Return the (X, Y) coordinate for the center point of the cell that contains the specified text.  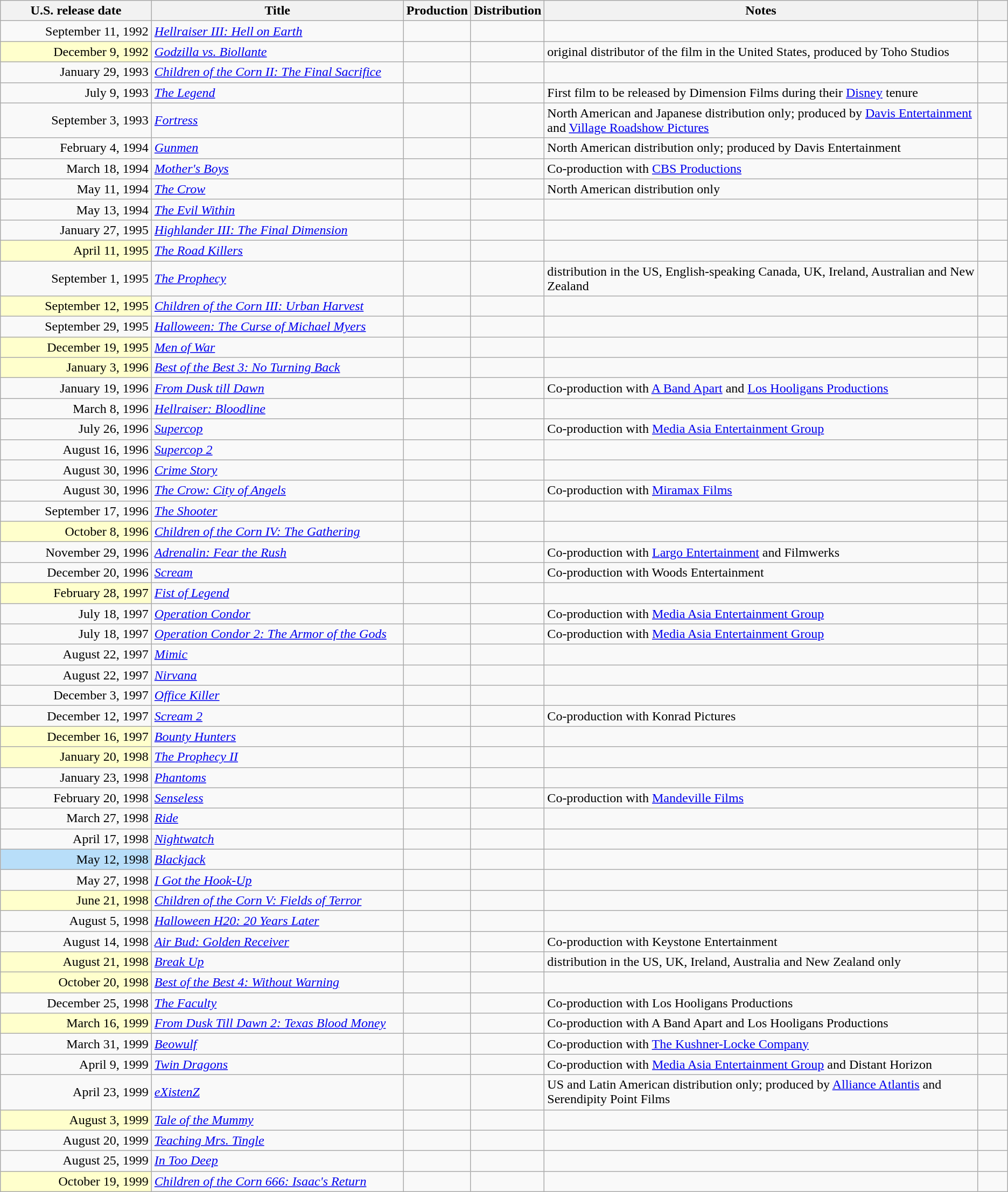
September 3, 1993 (76, 121)
August 21, 1998 (76, 962)
Children of the Corn IV: The Gathering (277, 531)
From Dusk till Dawn (277, 388)
Highlander III: The Final Dimension (277, 230)
October 8, 1996 (76, 531)
March 27, 1998 (76, 818)
Title (277, 11)
August 5, 1998 (76, 921)
August 25, 1999 (76, 1161)
Nightwatch (277, 839)
Twin Dragons (277, 1064)
Nirvana (277, 675)
Co-production with Miramax Films (761, 490)
February 20, 1998 (76, 798)
Teaching Mrs. Tingle (277, 1140)
Supercop 2 (277, 450)
January 27, 1995 (76, 230)
Co-production with The Kushner-Locke Company (761, 1044)
May 12, 1998 (76, 859)
Mother's Boys (277, 169)
January 20, 1998 (76, 757)
The Crow (277, 189)
Fortress (277, 121)
February 4, 1994 (76, 148)
December 20, 1996 (76, 572)
North American and Japanese distribution only; produced by Davis Entertainment and Village Roadshow Pictures (761, 121)
Co-production with Mandeville Films (761, 798)
Break Up (277, 962)
North American distribution only (761, 189)
Best of the Best 3: No Turning Back (277, 368)
Blackjack (277, 859)
March 31, 1999 (76, 1044)
March 8, 1996 (76, 409)
Operation Condor 2: The Armor of the Gods (277, 634)
From Dusk Till Dawn 2: Texas Blood Money (277, 1023)
April 23, 1999 (76, 1092)
Senseless (277, 798)
Co-production with Keystone Entertainment (761, 942)
Bounty Hunters (277, 737)
US and Latin American distribution only; produced by Alliance Atlantis and Serendipity Point Films (761, 1092)
The Prophecy (277, 278)
December 3, 1997 (76, 696)
January 23, 1998 (76, 777)
Crime Story (277, 470)
Fist of Legend (277, 593)
Beowulf (277, 1044)
July 9, 1993 (76, 93)
Co-production with Los Hooligans Productions (761, 1003)
distribution in the US, UK, Ireland, Australia and New Zealand only (761, 962)
The Crow: City of Angels (277, 490)
Children of the Corn 666: Isaac's Return (277, 1181)
Children of the Corn II: The Final Sacrifice (277, 72)
Co-production with Media Asia Entertainment Group and Distant Horizon (761, 1064)
Supercop (277, 429)
May 13, 1994 (76, 209)
August 16, 1996 (76, 450)
The Shooter (277, 511)
The Road Killers (277, 250)
The Prophecy II (277, 757)
January 3, 1996 (76, 368)
Children of the Corn V: Fields of Terror (277, 900)
August 3, 1999 (76, 1120)
November 29, 1996 (76, 552)
U.S. release date (76, 11)
May 27, 1998 (76, 880)
The Faculty (277, 1003)
January 29, 1993 (76, 72)
Production (437, 11)
In Too Deep (277, 1161)
August 14, 1998 (76, 942)
February 28, 1997 (76, 593)
July 26, 1996 (76, 429)
Phantoms (277, 777)
March 18, 1994 (76, 169)
September 11, 1992 (76, 31)
October 19, 1999 (76, 1181)
Godzilla vs. Biollante (277, 52)
Hellraiser: Bloodline (277, 409)
September 1, 1995 (76, 278)
Children of the Corn III: Urban Harvest (277, 306)
Ride (277, 818)
September 12, 1995 (76, 306)
September 17, 1996 (76, 511)
January 19, 1996 (76, 388)
Halloween: The Curse of Michael Myers (277, 327)
Co-production with Woods Entertainment (761, 572)
April 9, 1999 (76, 1064)
Halloween H20: 20 Years Later (277, 921)
October 20, 1998 (76, 983)
December 19, 1995 (76, 347)
Best of the Best 4: Without Warning (277, 983)
April 17, 1998 (76, 839)
Distribution (507, 11)
Scream (277, 572)
Mimic (277, 655)
The Evil Within (277, 209)
distribution in the US, English-speaking Canada, UK, Ireland, Australian and New Zealand (761, 278)
Scream 2 (277, 716)
First film to be released by Dimension Films during their Disney tenure (761, 93)
December 25, 1998 (76, 1003)
Gunmen (277, 148)
Men of War (277, 347)
June 21, 1998 (76, 900)
December 9, 1992 (76, 52)
Co-production with Largo Entertainment and Filmwerks (761, 552)
Office Killer (277, 696)
The Legend (277, 93)
Operation Condor (277, 613)
Hellraiser III: Hell on Earth (277, 31)
Air Bud: Golden Receiver (277, 942)
May 11, 1994 (76, 189)
original distributor of the film in the United States, produced by Toho Studios (761, 52)
eXistenZ (277, 1092)
Co-production with Konrad Pictures (761, 716)
Co-production with CBS Productions (761, 169)
I Got the Hook-Up (277, 880)
Tale of the Mummy (277, 1120)
August 20, 1999 (76, 1140)
Adrenalin: Fear the Rush (277, 552)
Notes (761, 11)
December 12, 1997 (76, 716)
December 16, 1997 (76, 737)
April 11, 1995 (76, 250)
March 16, 1999 (76, 1023)
September 29, 1995 (76, 327)
North American distribution only; produced by Davis Entertainment (761, 148)
